For the text-containing cell, return its midpoint in (X, Y) coordinate format. 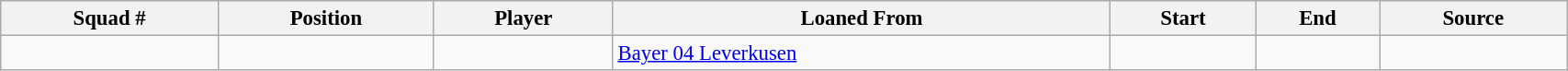
Loaned From (862, 18)
Player (524, 18)
Squad # (110, 18)
Start (1183, 18)
Source (1473, 18)
Bayer 04 Leverkusen (862, 53)
End (1317, 18)
Position (325, 18)
